Find where the given text appears and provide that cell's center as (X, Y) coordinate. 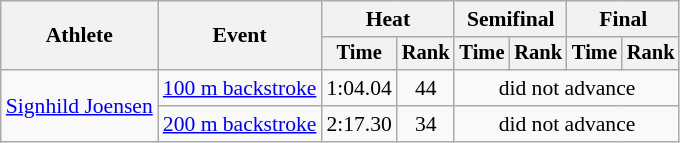
100 m backstroke (240, 88)
Athlete (80, 36)
1:04.04 (358, 88)
2:17.30 (358, 124)
Signhild Joensen (80, 106)
Final (623, 19)
200 m backstroke (240, 124)
Heat (388, 19)
Semifinal (510, 19)
34 (426, 124)
Event (240, 36)
44 (426, 88)
